Extract the [X, Y] coordinate from the center of the cell holding the provided text.  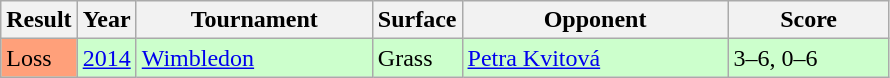
Surface [417, 20]
Opponent [595, 20]
Year [106, 20]
Grass [417, 58]
3–6, 0–6 [808, 58]
Tournament [254, 20]
Loss [39, 58]
Result [39, 20]
Petra Kvitová [595, 58]
Wimbledon [254, 58]
2014 [106, 58]
Score [808, 20]
